Capture the cell that displays the provided text and extract its [X, Y] central coordinate. 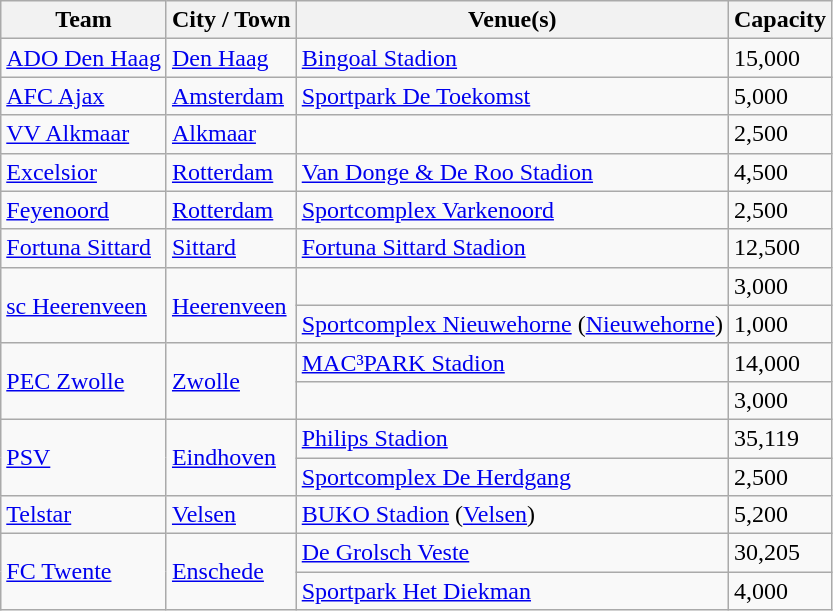
Capacity [780, 20]
Feyenoord [84, 210]
Den Haag [231, 58]
Telstar [84, 515]
Amsterdam [231, 96]
City / Town [231, 20]
Philips Stadion [512, 438]
Velsen [231, 515]
Sportcomplex De Herdgang [512, 477]
Fortuna Sittard Stadion [512, 248]
35,119 [780, 438]
Team [84, 20]
PSV [84, 457]
15,000 [780, 58]
Sportpark De Toekomst [512, 96]
Van Donge & De Roo Stadion [512, 172]
Heerenveen [231, 305]
5,200 [780, 515]
Sittard [231, 248]
30,205 [780, 553]
Venue(s) [512, 20]
De Grolsch Veste [512, 553]
AFC Ajax [84, 96]
1,000 [780, 324]
PEC Zwolle [84, 381]
FC Twente [84, 572]
VV Alkmaar [84, 134]
BUKO Stadion (Velsen) [512, 515]
Excelsior [84, 172]
MAC³PARK Stadion [512, 362]
Eindhoven [231, 457]
Sportcomplex Varkenoord [512, 210]
Fortuna Sittard [84, 248]
12,500 [780, 248]
ADO Den Haag [84, 58]
5,000 [780, 96]
4,500 [780, 172]
sc Heerenveen [84, 305]
Sportcomplex Nieuwehorne (Nieuwehorne) [512, 324]
Enschede [231, 572]
Zwolle [231, 381]
Sportpark Het Diekman [512, 591]
14,000 [780, 362]
Bingoal Stadion [512, 58]
4,000 [780, 591]
Alkmaar [231, 134]
